Output the [X, Y] coordinate of the center of the cell containing the given text.  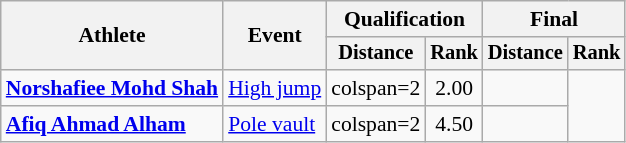
Event [274, 36]
High jump [274, 88]
Final [554, 19]
Qualification [404, 19]
2.00 [454, 88]
Norshafiee Mohd Shah [112, 88]
Afiq Ahmad Alham [112, 124]
Pole vault [274, 124]
Athlete [112, 36]
4.50 [454, 124]
